Provide the (X, Y) coordinate of the cell's center where the given text is located.  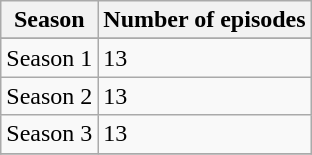
Season 1 (50, 58)
Season (50, 20)
Number of episodes (204, 20)
Season 3 (50, 134)
Season 2 (50, 96)
